Detect which cell encompasses the target text, then output its (X, Y) center coordinate. 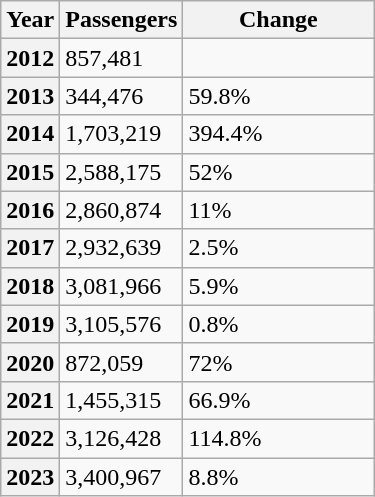
344,476 (122, 96)
2013 (30, 96)
2017 (30, 248)
11% (278, 210)
114.8% (278, 438)
3,400,967 (122, 477)
2018 (30, 286)
Year (30, 20)
2,932,639 (122, 248)
2022 (30, 438)
2,588,175 (122, 172)
8.8% (278, 477)
72% (278, 362)
52% (278, 172)
2,860,874 (122, 210)
Passengers (122, 20)
857,481 (122, 58)
2019 (30, 324)
2012 (30, 58)
872,059 (122, 362)
2014 (30, 134)
3,126,428 (122, 438)
2015 (30, 172)
1,703,219 (122, 134)
394.4% (278, 134)
2020 (30, 362)
5.9% (278, 286)
3,081,966 (122, 286)
3,105,576 (122, 324)
2023 (30, 477)
Change (278, 20)
59.8% (278, 96)
1,455,315 (122, 400)
2021 (30, 400)
2.5% (278, 248)
2016 (30, 210)
66.9% (278, 400)
0.8% (278, 324)
